Extract the [X, Y] coordinate from the center of the cell holding the provided text.  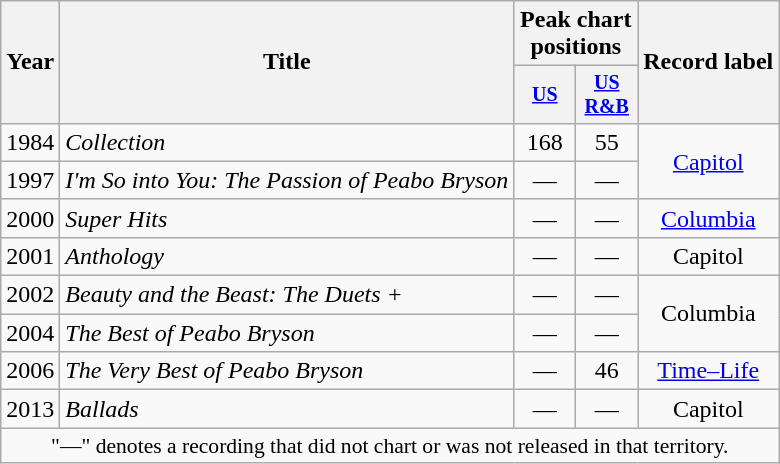
I'm So into You: The Passion of Peabo Bryson [287, 180]
Record label [708, 62]
Peak chart positions [576, 34]
2002 [30, 295]
2001 [30, 256]
2000 [30, 218]
The Very Best of Peabo Bryson [287, 371]
168 [545, 142]
2013 [30, 409]
Title [287, 62]
Super Hits [287, 218]
US [545, 94]
"—" denotes a recording that did not chart or was not released in that territory. [390, 446]
55 [607, 142]
46 [607, 371]
USR&B [607, 94]
Anthology [287, 256]
The Best of Peabo Bryson [287, 333]
1984 [30, 142]
Ballads [287, 409]
Year [30, 62]
Collection [287, 142]
1997 [30, 180]
2006 [30, 371]
Time–Life [708, 371]
2004 [30, 333]
Beauty and the Beast: The Duets + [287, 295]
